Locate the cell with the specified text and output its (x, y) center coordinate. 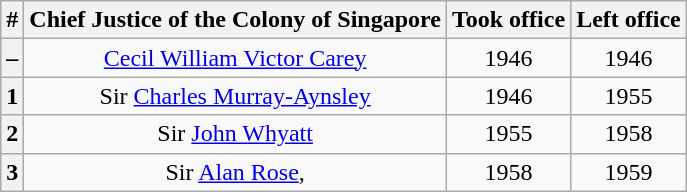
Cecil William Victor Carey (236, 58)
Left office (629, 20)
Chief Justice of the Colony of Singapore (236, 20)
Sir Charles Murray-Aynsley (236, 96)
1 (12, 96)
# (12, 20)
Took office (508, 20)
Sir John Whyatt (236, 134)
1959 (629, 172)
2 (12, 134)
– (12, 58)
3 (12, 172)
Sir Alan Rose, (236, 172)
